Pinpoint the cell where the given text exists, returning its [x, y] midpoint coordinate. 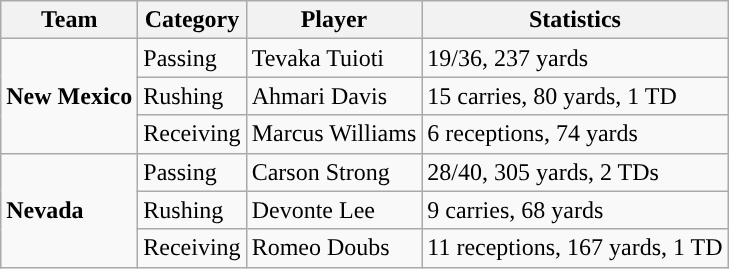
Category [192, 20]
Romeo Doubs [334, 248]
Ahmari Davis [334, 96]
19/36, 237 yards [575, 58]
11 receptions, 167 yards, 1 TD [575, 248]
New Mexico [70, 96]
Nevada [70, 210]
Statistics [575, 20]
6 receptions, 74 yards [575, 134]
Carson Strong [334, 172]
Player [334, 20]
9 carries, 68 yards [575, 210]
Devonte Lee [334, 210]
Team [70, 20]
28/40, 305 yards, 2 TDs [575, 172]
Tevaka Tuioti [334, 58]
Marcus Williams [334, 134]
15 carries, 80 yards, 1 TD [575, 96]
